Extract the [X, Y] coordinate from the center of the cell holding the provided text.  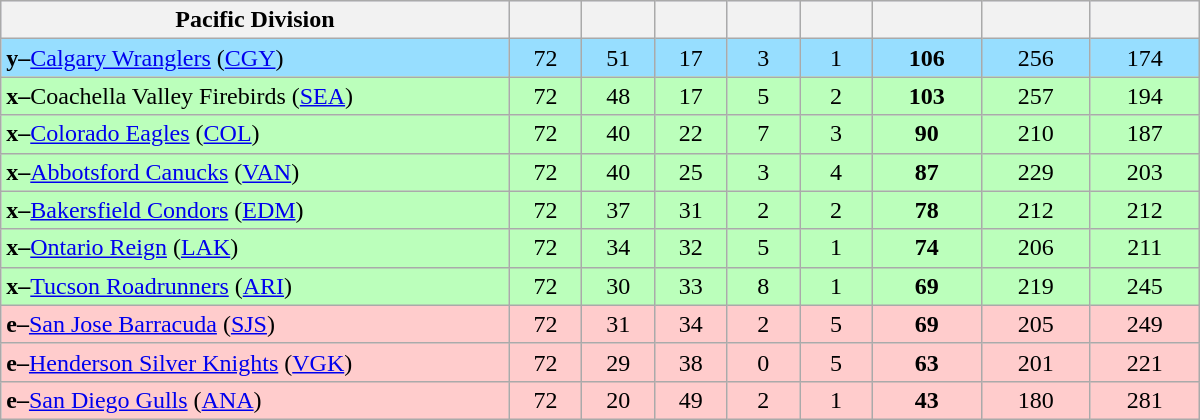
38 [690, 362]
78 [926, 210]
0 [764, 362]
257 [1036, 96]
229 [1036, 172]
245 [1144, 286]
37 [618, 210]
x–Tucson Roadrunners (ARI) [255, 286]
106 [926, 58]
194 [1144, 96]
4 [836, 172]
e–San Diego Gulls (ANA) [255, 400]
203 [1144, 172]
29 [618, 362]
x–Bakersfield Condors (EDM) [255, 210]
y–Calgary Wranglers (CGY) [255, 58]
103 [926, 96]
Pacific Division [255, 20]
43 [926, 400]
205 [1036, 324]
249 [1144, 324]
22 [690, 134]
180 [1036, 400]
49 [690, 400]
87 [926, 172]
187 [1144, 134]
51 [618, 58]
33 [690, 286]
174 [1144, 58]
281 [1144, 400]
63 [926, 362]
219 [1036, 286]
74 [926, 248]
x–Colorado Eagles (COL) [255, 134]
210 [1036, 134]
8 [764, 286]
7 [764, 134]
201 [1036, 362]
90 [926, 134]
30 [618, 286]
20 [618, 400]
206 [1036, 248]
48 [618, 96]
x–Abbotsford Canucks (VAN) [255, 172]
x–Coachella Valley Firebirds (SEA) [255, 96]
256 [1036, 58]
x–Ontario Reign (LAK) [255, 248]
e–Henderson Silver Knights (VGK) [255, 362]
32 [690, 248]
221 [1144, 362]
e–San Jose Barracuda (SJS) [255, 324]
211 [1144, 248]
25 [690, 172]
